Scan for the cell matching the given text and deliver its [x, y] coordinate at center. 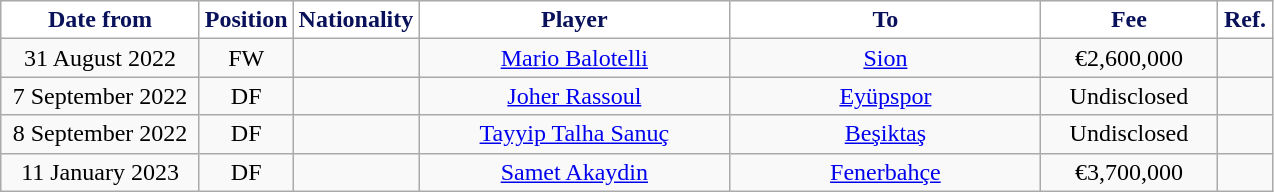
Position [246, 20]
FW [246, 58]
Nationality [356, 20]
€3,700,000 [1129, 172]
To [886, 20]
Date from [100, 20]
Fenerbahçe [886, 172]
31 August 2022 [100, 58]
Sion [886, 58]
Eyüpspor [886, 96]
7 September 2022 [100, 96]
Fee [1129, 20]
11 January 2023 [100, 172]
Ref. [1245, 20]
Tayyip Talha Sanuç [574, 134]
8 September 2022 [100, 134]
€2,600,000 [1129, 58]
Beşiktaş [886, 134]
Mario Balotelli [574, 58]
Player [574, 20]
Samet Akaydin [574, 172]
Joher Rassoul [574, 96]
